Scan for the cell matching the given text and deliver its (x, y) coordinate at center. 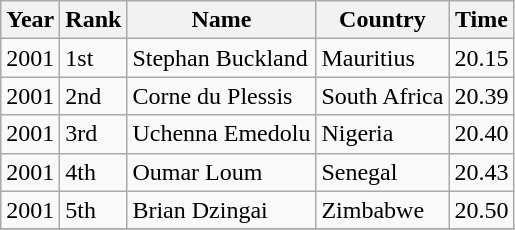
Country (382, 20)
South Africa (382, 96)
Zimbabwe (382, 210)
20.39 (482, 96)
Brian Dzingai (222, 210)
2nd (94, 96)
20.43 (482, 172)
5th (94, 210)
20.50 (482, 210)
3rd (94, 134)
Nigeria (382, 134)
1st (94, 58)
Rank (94, 20)
Senegal (382, 172)
Mauritius (382, 58)
Corne du Plessis (222, 96)
4th (94, 172)
Stephan Buckland (222, 58)
20.40 (482, 134)
20.15 (482, 58)
Year (30, 20)
Uchenna Emedolu (222, 134)
Oumar Loum (222, 172)
Name (222, 20)
Time (482, 20)
